Pinpoint the cell where the given text exists, returning its (x, y) midpoint coordinate. 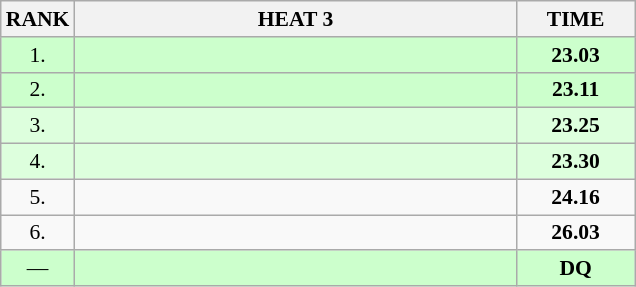
23.11 (576, 90)
HEAT 3 (295, 19)
RANK (38, 19)
5. (38, 197)
23.25 (576, 126)
3. (38, 126)
2. (38, 90)
4. (38, 162)
6. (38, 233)
24.16 (576, 197)
TIME (576, 19)
23.30 (576, 162)
DQ (576, 269)
1. (38, 55)
23.03 (576, 55)
— (38, 269)
26.03 (576, 233)
